Find where the given text appears and provide that cell's center as [x, y] coordinate. 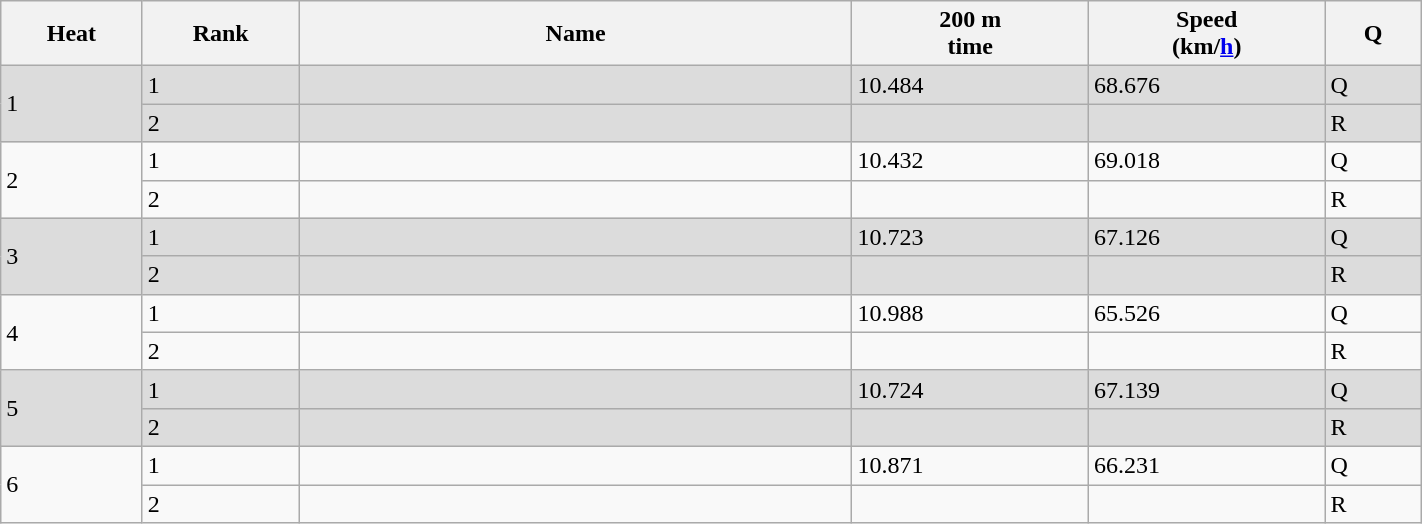
6 [72, 484]
10.871 [970, 465]
10.432 [970, 161]
65.526 [1206, 313]
5 [72, 408]
200 mtime [970, 34]
Rank [220, 34]
10.484 [970, 85]
67.126 [1206, 237]
3 [72, 256]
68.676 [1206, 85]
66.231 [1206, 465]
10.724 [970, 389]
Speed(km/h) [1206, 34]
10.723 [970, 237]
69.018 [1206, 161]
Name [576, 34]
Heat [72, 34]
4 [72, 332]
67.139 [1206, 389]
10.988 [970, 313]
